Search for the cell housing the specified text and yield its (x, y) center coordinate. 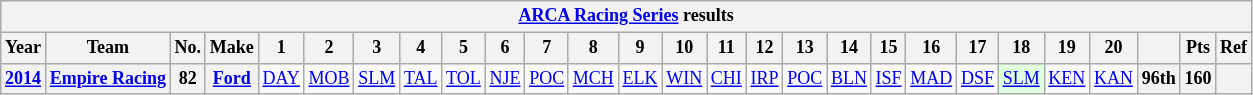
7 (547, 48)
NJE (505, 78)
6 (505, 48)
4 (421, 48)
12 (764, 48)
96th (1158, 78)
18 (1021, 48)
9 (640, 48)
DSF (978, 78)
Make (232, 48)
13 (805, 48)
ISF (888, 78)
MOB (329, 78)
TOL (464, 78)
16 (932, 48)
8 (593, 48)
15 (888, 48)
10 (684, 48)
WIN (684, 78)
IRP (764, 78)
Ref (1234, 48)
DAY (281, 78)
Empire Racing (108, 78)
14 (850, 48)
ELK (640, 78)
ARCA Racing Series results (626, 16)
3 (377, 48)
No. (188, 48)
Year (24, 48)
17 (978, 48)
82 (188, 78)
Pts (1198, 48)
Team (108, 48)
2014 (24, 78)
11 (726, 48)
5 (464, 48)
19 (1067, 48)
TAL (421, 78)
Ford (232, 78)
KAN (1114, 78)
MCH (593, 78)
CHI (726, 78)
MAD (932, 78)
2 (329, 48)
KEN (1067, 78)
1 (281, 48)
20 (1114, 48)
BLN (850, 78)
160 (1198, 78)
